Search for the cell housing the specified text and yield its (x, y) center coordinate. 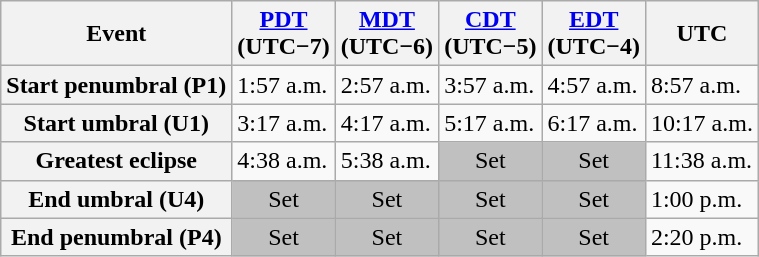
1:57 a.m. (284, 85)
Greatest eclipse (116, 161)
5:17 a.m. (490, 123)
4:38 a.m. (284, 161)
UTC (702, 34)
8:57 a.m. (702, 85)
4:17 a.m. (386, 123)
CDT(UTC−5) (490, 34)
5:38 a.m. (386, 161)
End umbral (U4) (116, 199)
PDT(UTC−7) (284, 34)
Start umbral (U1) (116, 123)
MDT(UTC−6) (386, 34)
11:38 a.m. (702, 161)
2:57 a.m. (386, 85)
3:17 a.m. (284, 123)
EDT(UTC−4) (594, 34)
6:17 a.m. (594, 123)
1:00 p.m. (702, 199)
End penumbral (P4) (116, 237)
4:57 a.m. (594, 85)
3:57 a.m. (490, 85)
Start penumbral (P1) (116, 85)
2:20 p.m. (702, 237)
10:17 a.m. (702, 123)
Event (116, 34)
